Locate the cell with the specified text and output its (X, Y) center coordinate. 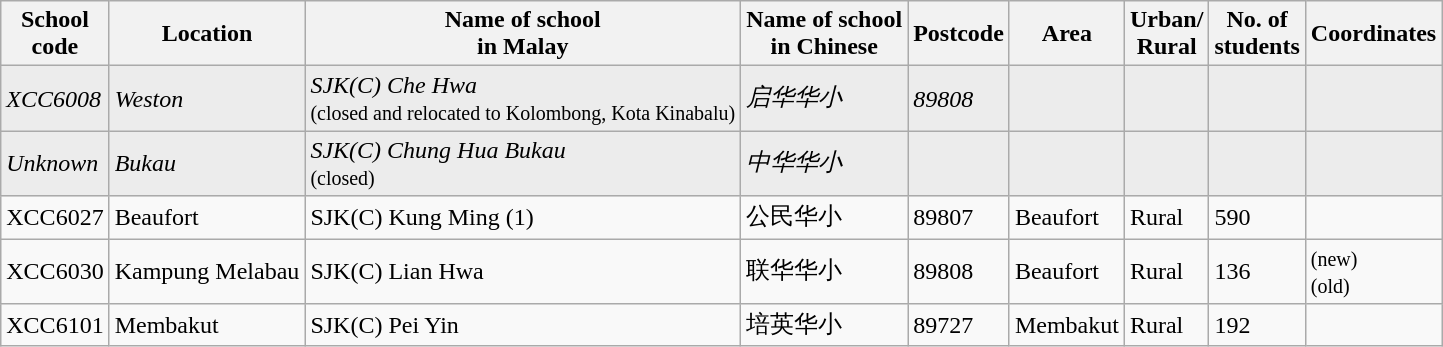
89727 (959, 326)
192 (1257, 326)
(new) (old) (1373, 270)
SJK(C) Chung Hua Bukau(closed) (523, 164)
Area (1066, 34)
Postcode (959, 34)
XCC6101 (55, 326)
Weston (207, 98)
Unknown (55, 164)
SJK(C) Kung Ming (1) (523, 218)
Location (207, 34)
Name of schoolin Malay (523, 34)
Name of schoolin Chinese (824, 34)
中华华小 (824, 164)
SJK(C) Che Hwa(closed and relocated to Kolombong, Kota Kinabalu) (523, 98)
590 (1257, 218)
Kampung Melabau (207, 270)
公民华小 (824, 218)
136 (1257, 270)
Coordinates (1373, 34)
SJK(C) Pei Yin (523, 326)
Urban/Rural (1166, 34)
XCC6008 (55, 98)
SJK(C) Lian Hwa (523, 270)
No. ofstudents (1257, 34)
Schoolcode (55, 34)
启华华小 (824, 98)
XCC6030 (55, 270)
培英华小 (824, 326)
联华华小 (824, 270)
Bukau (207, 164)
89807 (959, 218)
XCC6027 (55, 218)
